Capture the cell that displays the provided text and extract its (X, Y) central coordinate. 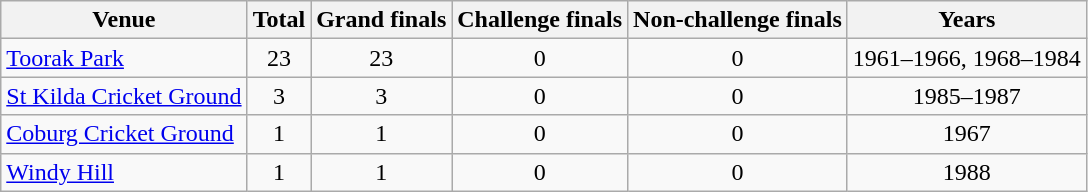
Years (966, 20)
Windy Hill (124, 172)
1985–1987 (966, 96)
St Kilda Cricket Ground (124, 96)
Coburg Cricket Ground (124, 134)
Non-challenge finals (738, 20)
1967 (966, 134)
Challenge finals (540, 20)
Venue (124, 20)
Total (279, 20)
1961–1966, 1968–1984 (966, 58)
Grand finals (382, 20)
Toorak Park (124, 58)
1988 (966, 172)
